Pinpoint the cell where the given text exists, returning its [x, y] midpoint coordinate. 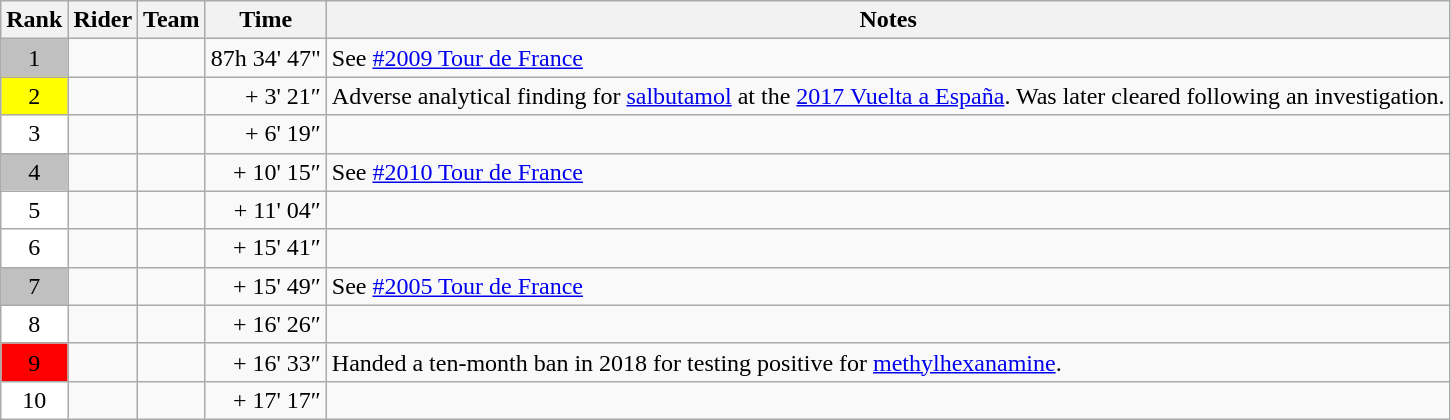
7 [34, 286]
Rider [103, 20]
+ 10' 15″ [266, 172]
6 [34, 248]
See #2005 Tour de France [888, 286]
See #2009 Tour de France [888, 58]
10 [34, 400]
Rank [34, 20]
+ 16' 26″ [266, 324]
Team [172, 20]
Time [266, 20]
+ 16' 33″ [266, 362]
+ 17' 17″ [266, 400]
+ 15' 49″ [266, 286]
+ 6' 19″ [266, 134]
8 [34, 324]
3 [34, 134]
4 [34, 172]
Notes [888, 20]
87h 34' 47" [266, 58]
1 [34, 58]
2 [34, 96]
See #2010 Tour de France [888, 172]
9 [34, 362]
+ 11' 04″ [266, 210]
Handed a ten-month ban in 2018 for testing positive for methylhexanamine. [888, 362]
+ 3' 21″ [266, 96]
Adverse analytical finding for salbutamol at the 2017 Vuelta a España. Was later cleared following an investigation. [888, 96]
5 [34, 210]
+ 15' 41″ [266, 248]
